Pinpoint the cell where the given text exists, returning its [X, Y] midpoint coordinate. 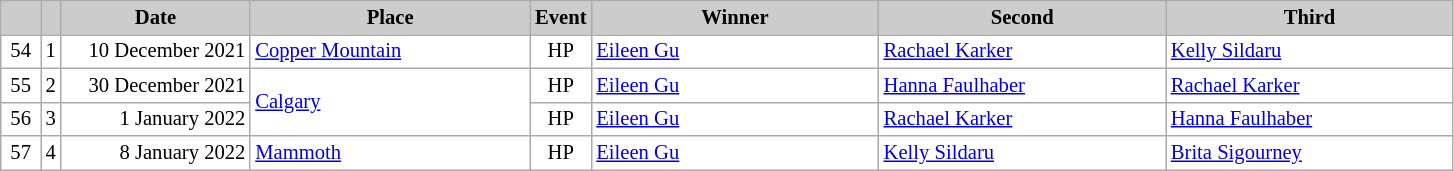
Third [1310, 17]
30 December 2021 [156, 85]
56 [21, 119]
54 [21, 51]
8 January 2022 [156, 153]
1 January 2022 [156, 119]
2 [50, 85]
Second [1022, 17]
57 [21, 153]
Place [390, 17]
Copper Mountain [390, 51]
Event [560, 17]
10 December 2021 [156, 51]
Winner [734, 17]
3 [50, 119]
Brita Sigourney [1310, 153]
4 [50, 153]
Date [156, 17]
Calgary [390, 102]
1 [50, 51]
Mammoth [390, 153]
55 [21, 85]
